Identify which cell holds the provided text, then report its (X, Y) central coordinate. 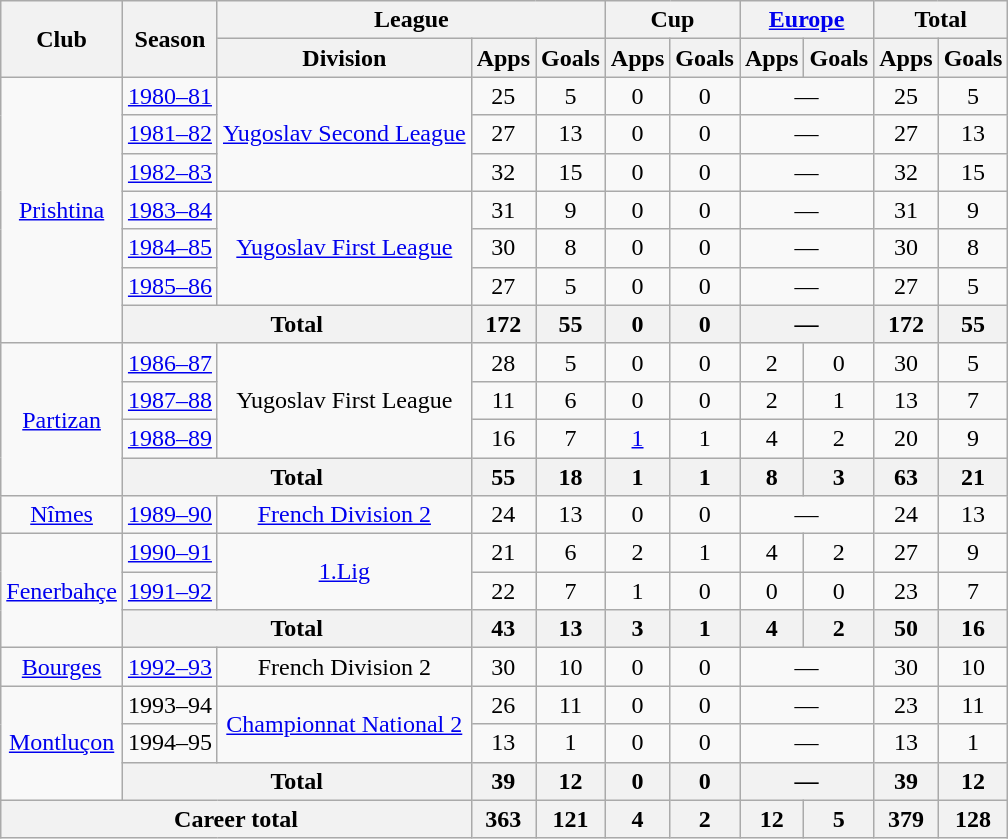
Cup (672, 20)
22 (503, 591)
50 (906, 629)
1994–95 (170, 743)
1990–91 (170, 553)
121 (571, 819)
1985–86 (170, 286)
Club (62, 39)
26 (503, 705)
1.Lig (344, 572)
Division (344, 58)
379 (906, 819)
Fenerbahçe (62, 591)
63 (906, 477)
18 (571, 477)
128 (973, 819)
Prishtina (62, 210)
1988–89 (170, 438)
Nîmes (62, 515)
Season (170, 39)
1992–93 (170, 667)
Championnat National 2 (344, 724)
League (411, 20)
Bourges (62, 667)
1986–87 (170, 362)
1980–81 (170, 96)
1982–83 (170, 172)
43 (503, 629)
1993–94 (170, 705)
1983–84 (170, 210)
Partizan (62, 419)
Yugoslav Second League (344, 134)
Career total (236, 819)
Europe (807, 20)
20 (906, 438)
28 (503, 362)
1987–88 (170, 400)
Montluçon (62, 743)
1984–85 (170, 248)
1981–82 (170, 134)
1991–92 (170, 591)
1989–90 (170, 515)
363 (503, 819)
